Determine the [X, Y] coordinate at the center of the cell enclosing the given text.  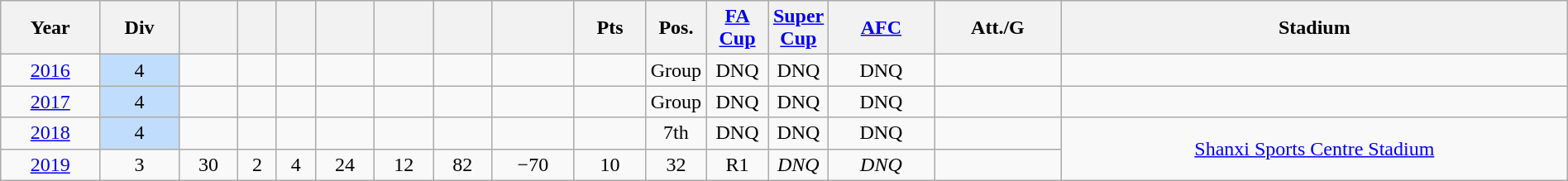
2016 [50, 70]
Pos. [676, 28]
3 [140, 164]
2017 [50, 102]
32 [676, 164]
24 [344, 164]
FA Cup [738, 28]
2 [258, 164]
Stadium [1314, 28]
Year [50, 28]
AFC [881, 28]
12 [404, 164]
Div [140, 28]
Shanxi Sports Centre Stadium [1314, 149]
82 [463, 164]
−70 [533, 164]
Super Cup [798, 28]
Att./G [998, 28]
30 [208, 164]
2019 [50, 164]
2018 [50, 133]
10 [610, 164]
7th [676, 133]
R1 [738, 164]
Pts [610, 28]
